Return [x, y] of the center of cell containing provided text 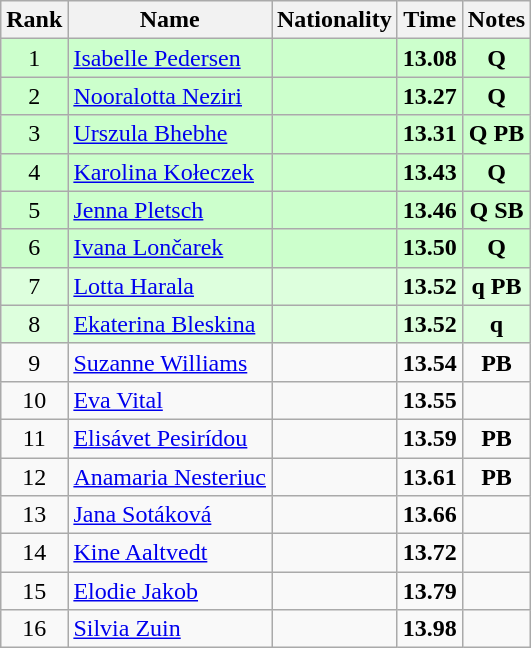
13.54 [430, 362]
Q PB [496, 134]
Nationality [335, 20]
13.66 [430, 515]
13 [34, 515]
Jenna Pletsch [170, 210]
Elisávet Pesirídou [170, 438]
Anamaria Nesteriuc [170, 477]
3 [34, 134]
Suzanne Williams [170, 362]
2 [34, 96]
Time [430, 20]
q [496, 324]
6 [34, 248]
10 [34, 400]
Elodie Jakob [170, 591]
Eva Vital [170, 400]
8 [34, 324]
13.98 [430, 629]
7 [34, 286]
14 [34, 553]
13.55 [430, 400]
1 [34, 58]
13.61 [430, 477]
13.46 [430, 210]
Karolina Kołeczek [170, 172]
Lotta Harala [170, 286]
Notes [496, 20]
Kine Aaltvedt [170, 553]
13.43 [430, 172]
Urszula Bhebhe [170, 134]
13.72 [430, 553]
11 [34, 438]
Silvia Zuin [170, 629]
15 [34, 591]
13.27 [430, 96]
13.31 [430, 134]
Name [170, 20]
4 [34, 172]
Nooralotta Neziri [170, 96]
Rank [34, 20]
16 [34, 629]
13.08 [430, 58]
q PB [496, 286]
Ekaterina Bleskina [170, 324]
13.79 [430, 591]
Jana Sotáková [170, 515]
5 [34, 210]
13.50 [430, 248]
13.59 [430, 438]
Q SB [496, 210]
Ivana Lončarek [170, 248]
12 [34, 477]
9 [34, 362]
Isabelle Pedersen [170, 58]
